Detect which cell encompasses the target text, then output its [X, Y] center coordinate. 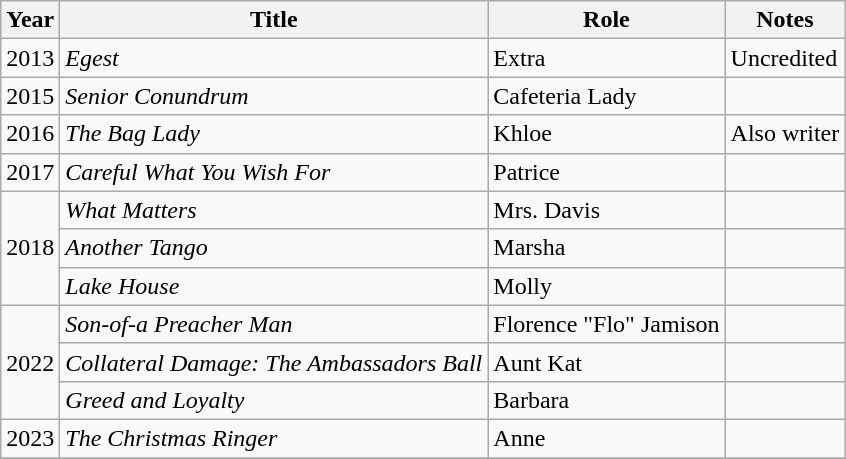
2017 [30, 172]
Florence "Flo" Jamison [606, 324]
The Christmas Ringer [274, 438]
Role [606, 20]
What Matters [274, 210]
2018 [30, 248]
2015 [30, 96]
Year [30, 20]
Collateral Damage: The Ambassadors Ball [274, 362]
2023 [30, 438]
Egest [274, 58]
Aunt Kat [606, 362]
Cafeteria Lady [606, 96]
2013 [30, 58]
Title [274, 20]
Extra [606, 58]
Marsha [606, 248]
Patrice [606, 172]
Son-of-a Preacher Man [274, 324]
Anne [606, 438]
Another Tango [274, 248]
Careful What You Wish For [274, 172]
Notes [785, 20]
2022 [30, 362]
Molly [606, 286]
Senior Conundrum [274, 96]
Khloe [606, 134]
Mrs. Davis [606, 210]
Lake House [274, 286]
Uncredited [785, 58]
2016 [30, 134]
Greed and Loyalty [274, 400]
Also writer [785, 134]
The Bag Lady [274, 134]
Barbara [606, 400]
